Provide the [X, Y] coordinate of the cell's center where the given text is located.  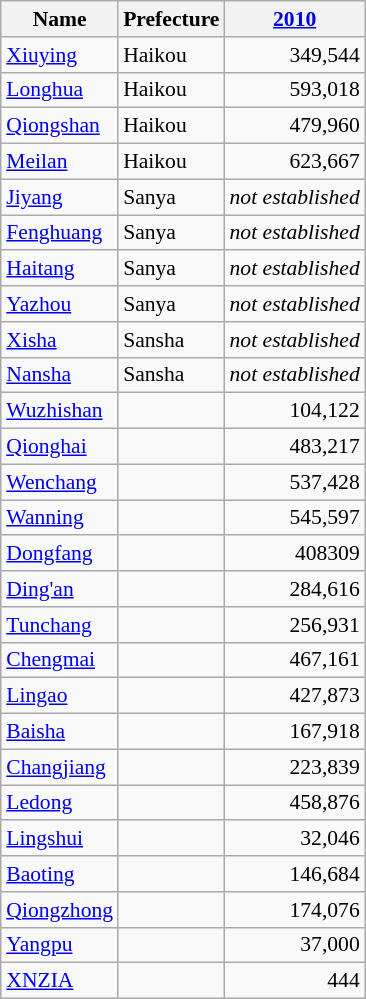
Ledong [60, 802]
37,000 [295, 945]
167,918 [295, 731]
223,839 [295, 767]
Wenchang [60, 482]
Baoting [60, 874]
256,931 [295, 624]
Prefecture [171, 19]
XNZIA [60, 981]
146,684 [295, 874]
537,428 [295, 482]
Wuzhishan [60, 411]
Name [60, 19]
284,616 [295, 589]
467,161 [295, 660]
Meilan [60, 161]
Lingshui [60, 838]
Dongfang [60, 553]
Ding'an [60, 589]
2010 [295, 19]
483,217 [295, 446]
Haitang [60, 268]
Changjiang [60, 767]
Longhua [60, 90]
Xisha [60, 339]
Yangpu [60, 945]
Qionghai [60, 446]
Fenghuang [60, 232]
32,046 [295, 838]
Tunchang [60, 624]
104,122 [295, 411]
Xiuying [60, 54]
427,873 [295, 696]
Nansha [60, 375]
Qiongzhong [60, 909]
Chengmai [60, 660]
Jiyang [60, 197]
593,018 [295, 90]
623,667 [295, 161]
Wanning [60, 518]
Qiongshan [60, 126]
Lingao [60, 696]
Baisha [60, 731]
408309 [295, 553]
174,076 [295, 909]
479,960 [295, 126]
Yazhou [60, 304]
545,597 [295, 518]
444 [295, 981]
349,544 [295, 54]
458,876 [295, 802]
